Provide the [x, y] coordinate of the cell's center where the given text is located.  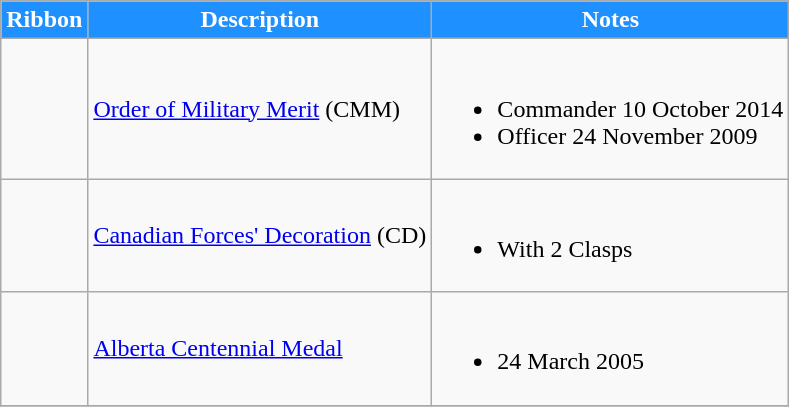
Canadian Forces' Decoration (CD) [260, 236]
Alberta Centennial Medal [260, 348]
Description [260, 20]
24 March 2005 [610, 348]
With 2 Clasps [610, 236]
Order of Military Merit (CMM) [260, 109]
Notes [610, 20]
Ribbon [44, 20]
Commander 10 October 2014Officer 24 November 2009 [610, 109]
